Scan for the cell matching the given text and deliver its [X, Y] coordinate at center. 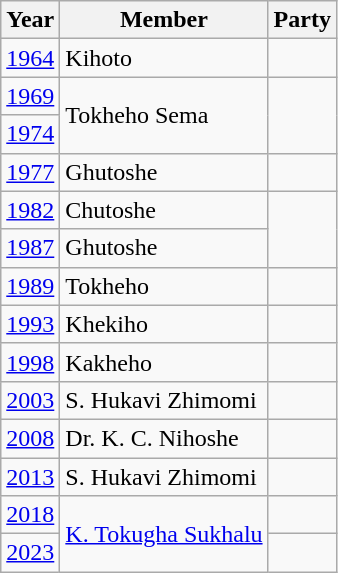
K. Tokugha Sukhalu [164, 534]
Party [302, 20]
Year [30, 20]
2003 [30, 400]
2023 [30, 553]
1969 [30, 96]
1964 [30, 58]
1977 [30, 172]
2013 [30, 477]
Khekiho [164, 324]
Chutoshe [164, 210]
Dr. K. C. Nihoshe [164, 438]
1989 [30, 286]
1982 [30, 210]
2008 [30, 438]
Tokheho [164, 286]
1993 [30, 324]
Member [164, 20]
Kihoto [164, 58]
1987 [30, 248]
1974 [30, 134]
Tokheho Sema [164, 115]
1998 [30, 362]
Kakheho [164, 362]
2018 [30, 515]
